Pinpoint the cell where the given text exists, returning its (x, y) midpoint coordinate. 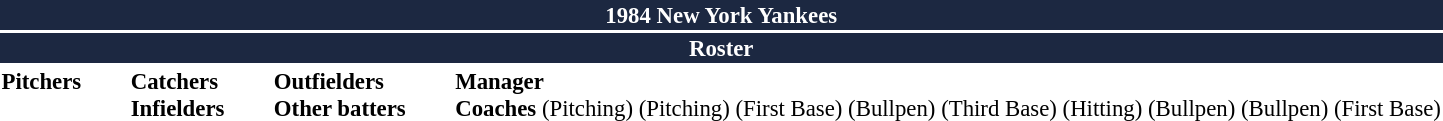
Roster (721, 48)
1984 New York Yankees (721, 15)
